Identify which cell holds the provided text, then report its (X, Y) central coordinate. 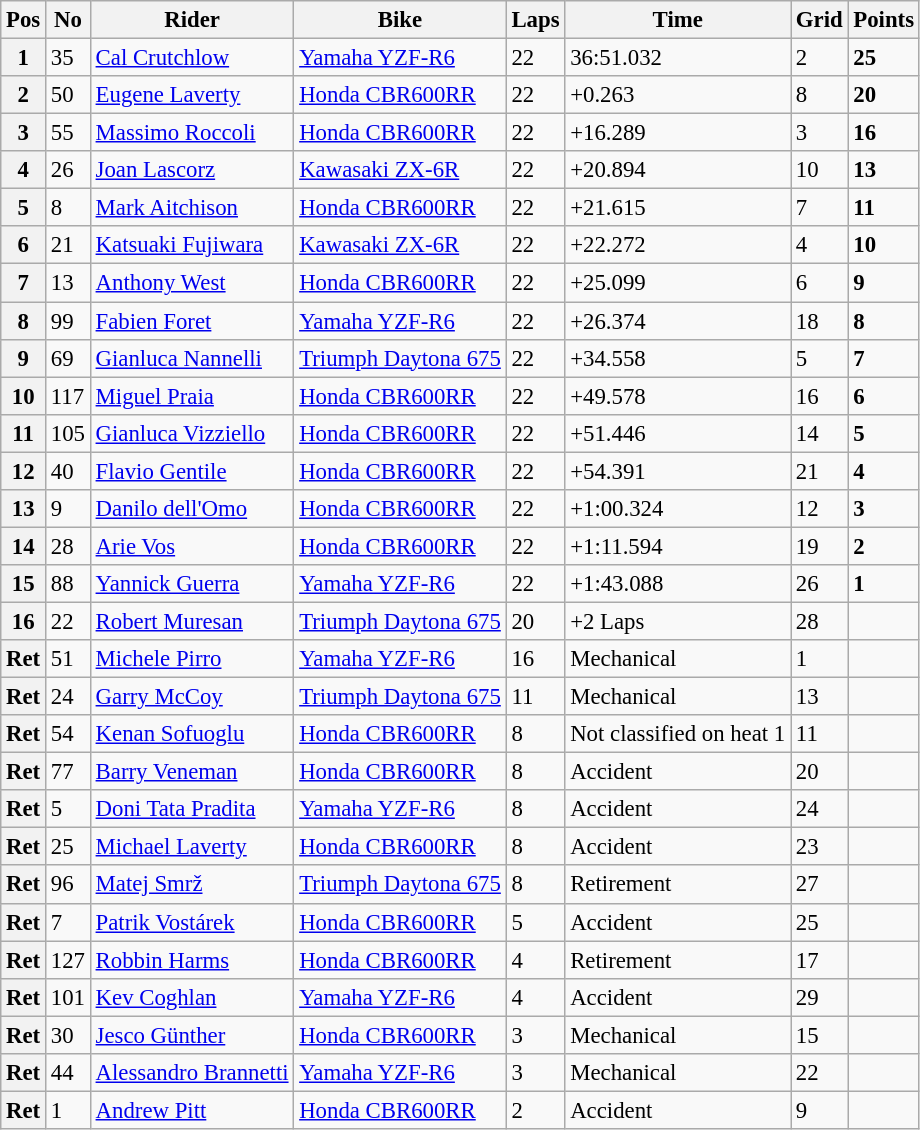
Alessandro Brannetti (192, 1073)
117 (68, 396)
77 (68, 772)
Michele Pirro (192, 659)
Bike (400, 20)
23 (820, 847)
Not classified on heat 1 (678, 734)
Fabien Foret (192, 321)
101 (68, 997)
18 (820, 321)
Arie Vos (192, 546)
19 (820, 546)
+26.374 (678, 321)
36:51.032 (678, 58)
Robbin Harms (192, 960)
50 (68, 95)
+16.289 (678, 133)
+54.391 (678, 471)
40 (68, 471)
Miguel Praia (192, 396)
30 (68, 1035)
55 (68, 133)
Points (884, 20)
Flavio Gentile (192, 471)
+49.578 (678, 396)
Eugene Laverty (192, 95)
+2 Laps (678, 621)
51 (68, 659)
+0.263 (678, 95)
54 (68, 734)
+25.099 (678, 283)
Gianluca Nannelli (192, 358)
+34.558 (678, 358)
+1:11.594 (678, 546)
Patrik Vostárek (192, 922)
27 (820, 885)
+1:00.324 (678, 509)
Michael Laverty (192, 847)
Doni Tata Pradita (192, 809)
Kev Coghlan (192, 997)
Andrew Pitt (192, 1110)
+51.446 (678, 433)
+1:43.088 (678, 584)
Gianluca Vizziello (192, 433)
Time (678, 20)
Laps (536, 20)
Massimo Roccoli (192, 133)
Garry McCoy (192, 697)
17 (820, 960)
Yannick Guerra (192, 584)
Jesco Günther (192, 1035)
29 (820, 997)
Katsuaki Fujiwara (192, 245)
88 (68, 584)
99 (68, 321)
+22.272 (678, 245)
35 (68, 58)
Robert Muresan (192, 621)
69 (68, 358)
127 (68, 960)
Grid (820, 20)
+21.615 (678, 208)
Mark Aitchison (192, 208)
+20.894 (678, 170)
44 (68, 1073)
Joan Lascorz (192, 170)
96 (68, 885)
Anthony West (192, 283)
Pos (24, 20)
105 (68, 433)
Cal Crutchlow (192, 58)
Rider (192, 20)
No (68, 20)
Danilo dell'Omo (192, 509)
Kenan Sofuoglu (192, 734)
Matej Smrž (192, 885)
Barry Veneman (192, 772)
